From the cell containing the given text, extract its center point as [X, Y] coordinate. 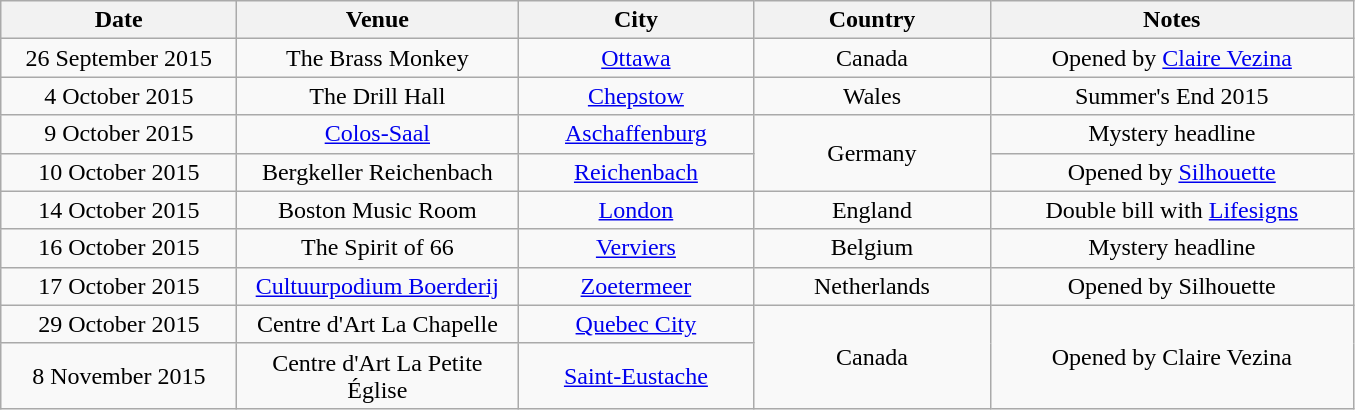
Zoetermeer [636, 286]
Cultuurpodium Boerderij [378, 286]
Summer's End 2015 [1172, 96]
Germany [872, 153]
Reichenbach [636, 172]
Centre d'Art La Chapelle [378, 324]
10 October 2015 [119, 172]
Chepstow [636, 96]
Ottawa [636, 58]
Boston Music Room [378, 210]
Saint-Eustache [636, 376]
The Spirit of 66 [378, 248]
The Brass Monkey [378, 58]
8 November 2015 [119, 376]
Notes [1172, 20]
Country [872, 20]
Venue [378, 20]
16 October 2015 [119, 248]
26 September 2015 [119, 58]
Verviers [636, 248]
Aschaffenburg [636, 134]
29 October 2015 [119, 324]
Colos-Saal [378, 134]
Belgium [872, 248]
Quebec City [636, 324]
Double bill with Lifesigns [1172, 210]
England [872, 210]
Wales [872, 96]
4 October 2015 [119, 96]
Date [119, 20]
14 October 2015 [119, 210]
9 October 2015 [119, 134]
Centre d'Art La Petite Église [378, 376]
The Drill Hall [378, 96]
City [636, 20]
Netherlands [872, 286]
Bergkeller Reichenbach [378, 172]
17 October 2015 [119, 286]
London [636, 210]
